From the cell containing the given text, extract its center point as (X, Y) coordinate. 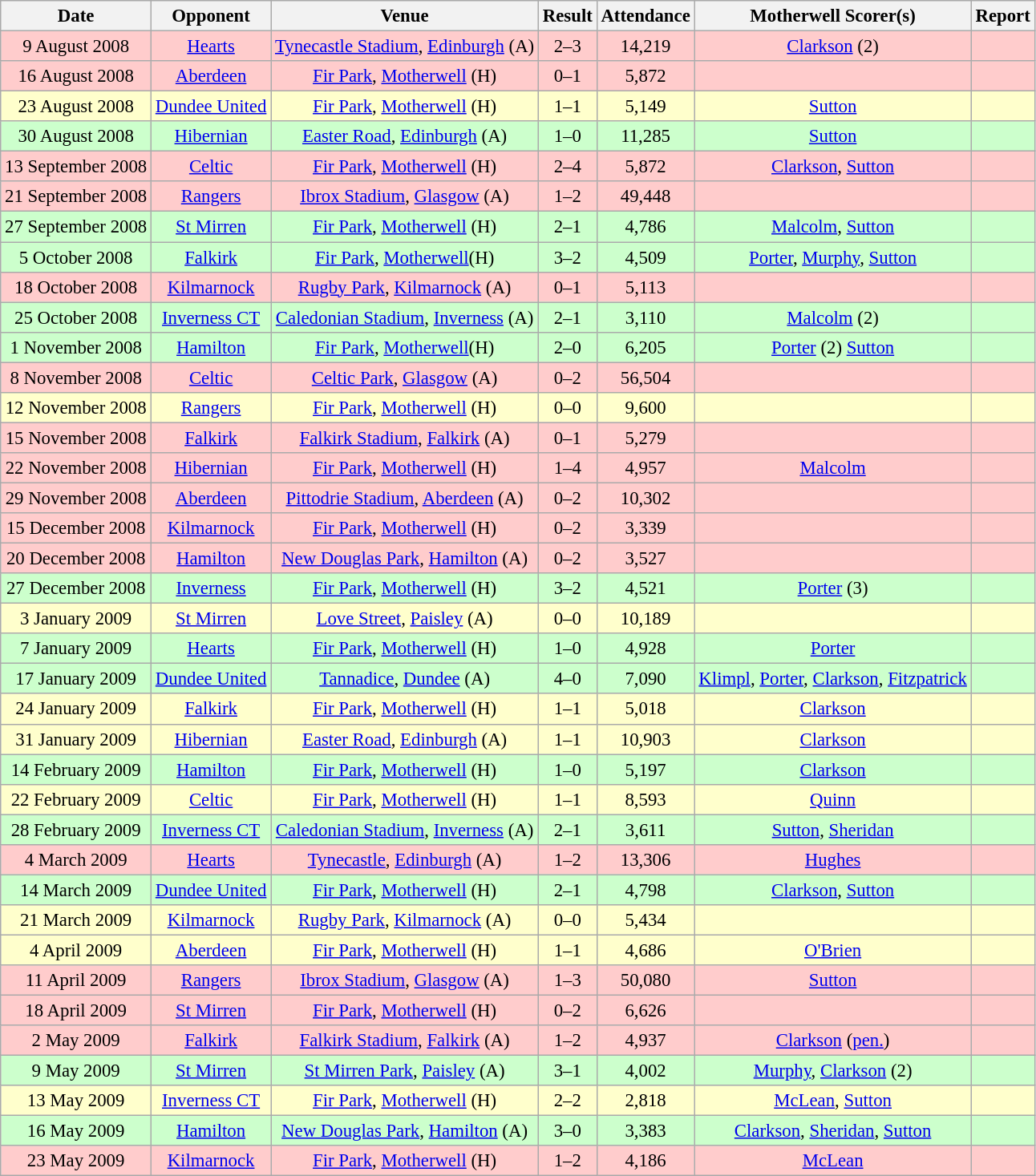
16 August 2008 (76, 76)
Clarkson (2) (832, 46)
4 March 2009 (76, 860)
Malcolm (832, 468)
9 August 2008 (76, 46)
31 January 2009 (76, 739)
3,339 (645, 528)
3–0 (568, 1131)
3,383 (645, 1131)
16 May 2009 (76, 1131)
2–2 (568, 1101)
15 November 2008 (76, 438)
6,205 (645, 347)
Malcolm, Sutton (832, 227)
9,600 (645, 408)
5,018 (645, 709)
1–3 (568, 980)
4,509 (645, 257)
Tannadice, Dundee (A) (405, 679)
4,798 (645, 890)
Murphy, Clarkson (2) (832, 1071)
4,521 (645, 588)
Tynecastle, Edinburgh (A) (405, 860)
11 April 2009 (76, 980)
12 November 2008 (76, 408)
14,219 (645, 46)
22 November 2008 (76, 468)
7 January 2009 (76, 649)
Porter, Murphy, Sutton (832, 257)
23 August 2008 (76, 107)
5,149 (645, 107)
Opponent (212, 16)
Report (1002, 16)
Attendance (645, 16)
18 April 2009 (76, 1011)
Inverness (212, 588)
Malcolm (2) (832, 317)
15 December 2008 (76, 528)
O'Brien (832, 950)
Porter (3) (832, 588)
10,903 (645, 739)
Motherwell Scorer(s) (832, 16)
5 October 2008 (76, 257)
13 May 2009 (76, 1101)
24 January 2009 (76, 709)
4,957 (645, 468)
29 November 2008 (76, 498)
22 February 2009 (76, 799)
5,434 (645, 920)
8,593 (645, 799)
Klimpl, Porter, Clarkson, Fitzpatrick (832, 679)
Clarkson (pen.) (832, 1041)
14 March 2009 (76, 890)
4,937 (645, 1041)
27 September 2008 (76, 227)
56,504 (645, 378)
2–3 (568, 46)
Result (568, 16)
Porter (2) Sutton (832, 347)
4 April 2009 (76, 950)
4,686 (645, 950)
3 January 2009 (76, 619)
4,928 (645, 649)
5,197 (645, 770)
Celtic Park, Glasgow (A) (405, 378)
2 May 2009 (76, 1041)
13,306 (645, 860)
10,189 (645, 619)
Porter (832, 649)
Venue (405, 16)
8 November 2008 (76, 378)
9 May 2009 (76, 1071)
27 December 2008 (76, 588)
49,448 (645, 196)
3,110 (645, 317)
30 August 2008 (76, 136)
14 February 2009 (76, 770)
Quinn (832, 799)
18 October 2008 (76, 287)
3,527 (645, 559)
4,002 (645, 1071)
4,786 (645, 227)
21 March 2009 (76, 920)
Date (76, 16)
7,090 (645, 679)
5,113 (645, 287)
2–4 (568, 167)
McLean, Sutton (832, 1101)
Sutton, Sheridan (832, 830)
10,302 (645, 498)
11,285 (645, 136)
6,626 (645, 1011)
25 October 2008 (76, 317)
3–1 (568, 1071)
Pittodrie Stadium, Aberdeen (A) (405, 498)
2–0 (568, 347)
20 December 2008 (76, 559)
3,611 (645, 830)
St Mirren Park, Paisley (A) (405, 1071)
Tynecastle Stadium, Edinburgh (A) (405, 46)
28 February 2009 (76, 830)
Love Street, Paisley (A) (405, 619)
Hughes (832, 860)
1 November 2008 (76, 347)
13 September 2008 (76, 167)
2,818 (645, 1101)
Clarkson, Sheridan, Sutton (832, 1131)
1–4 (568, 468)
50,080 (645, 980)
21 September 2008 (76, 196)
5,279 (645, 438)
17 January 2009 (76, 679)
4–0 (568, 679)
